Find where the given text appears and provide that cell's center as (x, y) coordinate. 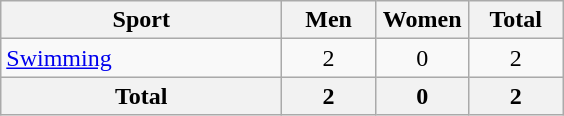
Women (422, 20)
Swimming (142, 58)
Men (329, 20)
Sport (142, 20)
